Find where the given text appears and provide that cell's center as (x, y) coordinate. 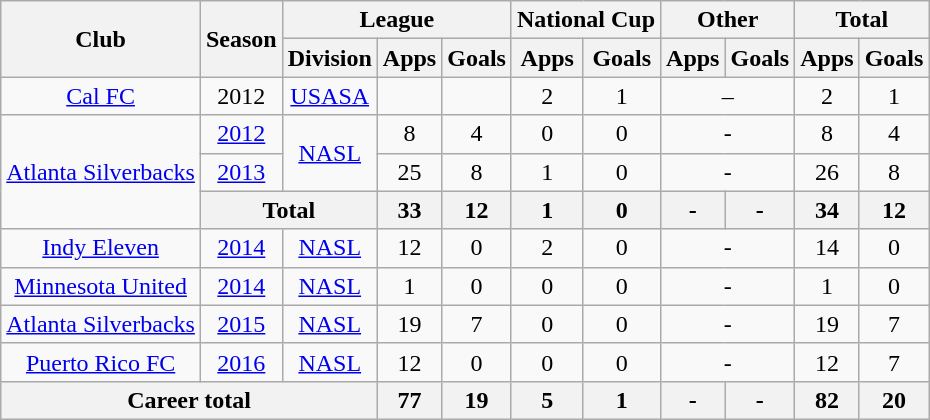
Cal FC (101, 96)
2016 (241, 362)
Division (330, 58)
82 (827, 400)
Puerto Rico FC (101, 362)
2015 (241, 324)
26 (827, 172)
33 (409, 210)
USASA (330, 96)
Club (101, 39)
2013 (241, 172)
Indy Eleven (101, 248)
25 (409, 172)
14 (827, 248)
Other (728, 20)
Minnesota United (101, 286)
5 (547, 400)
Career total (190, 400)
20 (894, 400)
34 (827, 210)
77 (409, 400)
League (396, 20)
National Cup (586, 20)
– (728, 96)
Season (241, 39)
